Detect which cell encompasses the target text, then output its [X, Y] center coordinate. 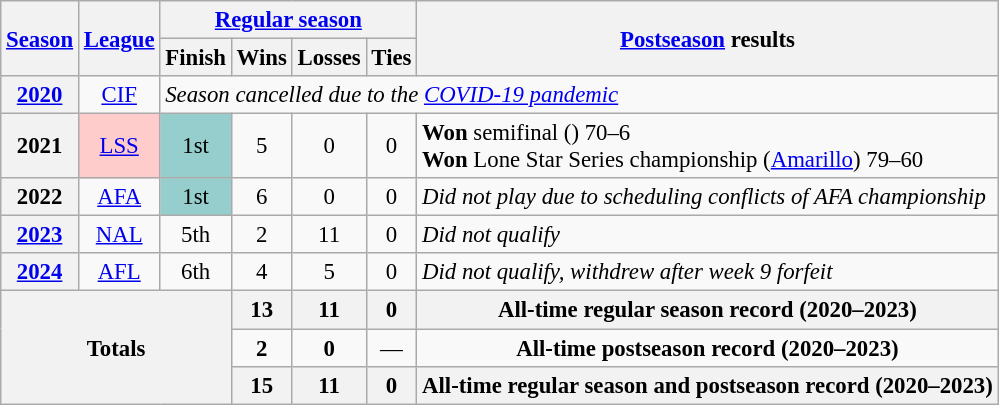
2024 [40, 273]
2021 [40, 146]
Regular season [288, 20]
2020 [40, 95]
All-time regular season record (2020–2023) [708, 310]
Wins [262, 58]
All-time postseason record (2020–2023) [708, 348]
Postseason results [708, 38]
Totals [116, 348]
2023 [40, 235]
LSS [118, 146]
Ties [392, 58]
Season cancelled due to the COVID-19 pandemic [579, 95]
League [118, 38]
13 [262, 310]
5th [196, 235]
15 [262, 385]
Did not play due to scheduling conflicts of AFA championship [708, 197]
— [392, 348]
Losses [329, 58]
NAL [118, 235]
All-time regular season and postseason record (2020–2023) [708, 385]
Finish [196, 58]
Won semifinal () 70–6 Won Lone Star Series championship (Amarillo) 79–60 [708, 146]
Did not qualify [708, 235]
AFL [118, 273]
2022 [40, 197]
CIF [118, 95]
4 [262, 273]
6 [262, 197]
AFA [118, 197]
Did not qualify, withdrew after week 9 forfeit [708, 273]
Season [40, 38]
6th [196, 273]
